Locate the cell with the specified text and output its [X, Y] center coordinate. 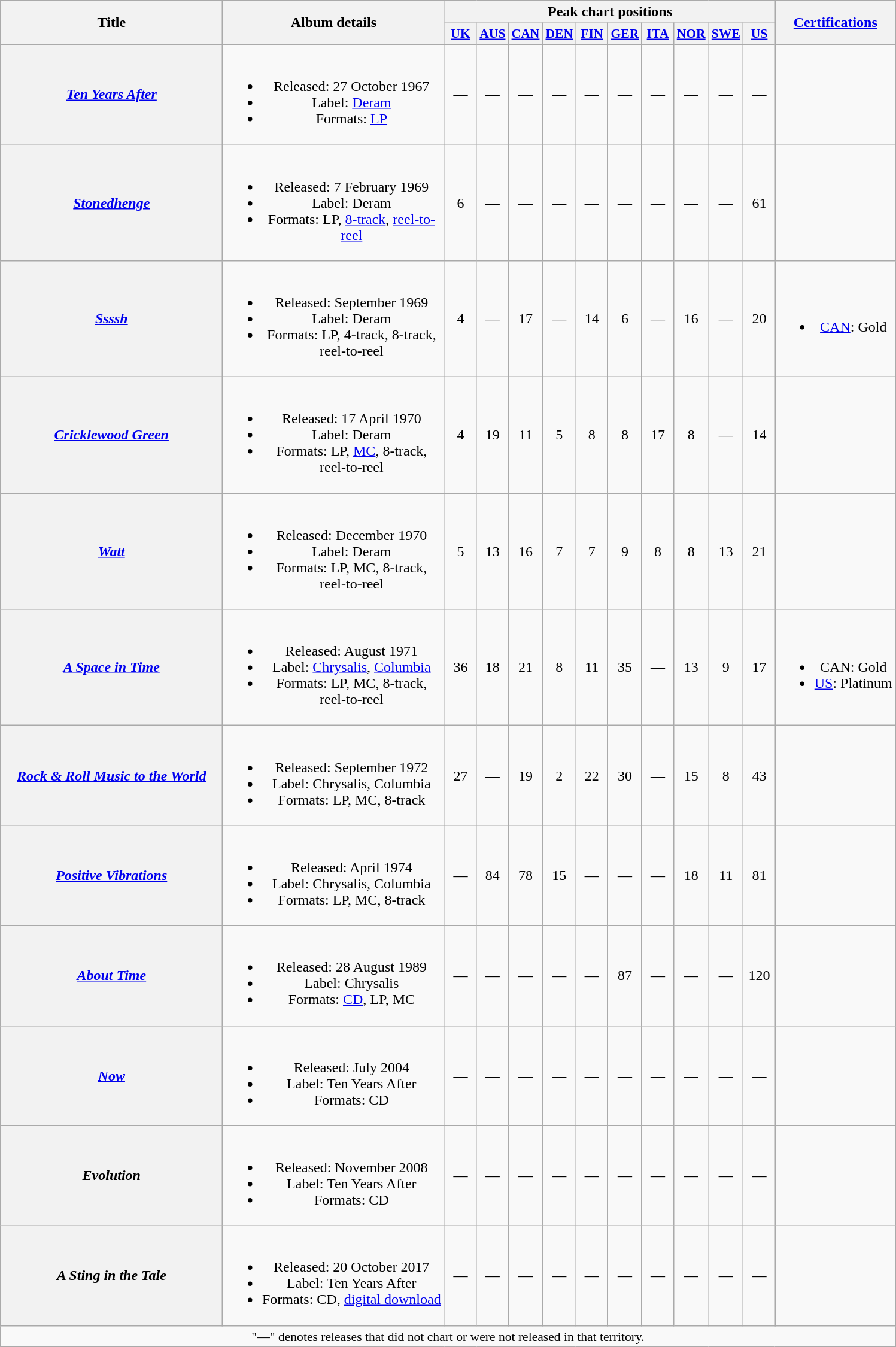
Released: 7 February 1969Label: DeramFormats: LP, 8-track, reel-to-reel [334, 203]
Released: 27 October 1967Label: DeramFormats: LP [334, 95]
Album details [334, 23]
About Time [111, 976]
36 [461, 668]
Positive Vibrations [111, 875]
AUS [492, 34]
Certifications [836, 23]
Now [111, 1075]
Ten Years After [111, 95]
30 [625, 776]
Released: September 1969Label: DeramFormats: LP, 4-track, 8-track, reel-to-reel [334, 319]
GER [625, 34]
22 [591, 776]
A Space in Time [111, 668]
DEN [559, 34]
Released: April 1974Label: Chrysalis, ColumbiaFormats: LP, MC, 8-track [334, 875]
61 [759, 203]
Released: December 1970Label: DeramFormats: LP, MC, 8-track, reel-to-reel [334, 551]
CAN: GoldUS: Platinum [836, 668]
Released: July 2004Label: Ten Years AfterFormats: CD [334, 1075]
43 [759, 776]
Released: 20 October 2017Label: Ten Years AfterFormats: CD, digital download [334, 1275]
120 [759, 976]
87 [625, 976]
Peak chart positions [610, 12]
27 [461, 776]
CAN: Gold [836, 319]
Title [111, 23]
Rock & Roll Music to the World [111, 776]
81 [759, 875]
FIN [591, 34]
US [759, 34]
Released: August 1971Label: Chrysalis, ColumbiaFormats: LP, MC, 8-track, reel-to-reel [334, 668]
ITA [657, 34]
Released: 28 August 1989Label: ChrysalisFormats: CD, LP, MC [334, 976]
UK [461, 34]
Cricklewood Green [111, 435]
"—" denotes releases that did not chart or were not released in that territory. [448, 1336]
84 [492, 875]
Released: 17 April 1970Label: DeramFormats: LP, MC, 8-track, reel-to-reel [334, 435]
SWE [726, 34]
78 [526, 875]
Evolution [111, 1176]
Stonedhenge [111, 203]
A Sting in the Tale [111, 1275]
Released: November 2008Label: Ten Years AfterFormats: CD [334, 1176]
CAN [526, 34]
Watt [111, 551]
NOR [691, 34]
Released: September 1972Label: Chrysalis, ColumbiaFormats: LP, MC, 8-track [334, 776]
2 [559, 776]
Ssssh [111, 319]
20 [759, 319]
35 [625, 668]
